Identify which cell holds the provided text, then report its [X, Y] central coordinate. 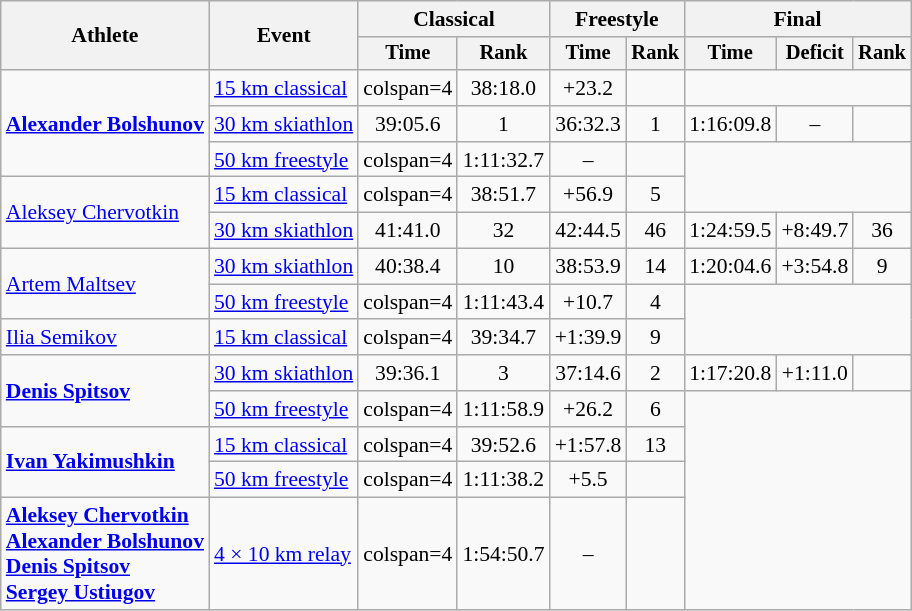
46 [655, 231]
1:17:20.8 [730, 373]
4 × 10 km relay [284, 554]
Athlete [105, 36]
4 [655, 302]
Aleksey ChervotkinAlexander BolshunovDenis SpitsovSergey Ustiugov [105, 554]
1:11:58.9 [503, 409]
1:11:43.4 [503, 302]
+56.9 [588, 195]
Deficit [814, 54]
39:36.1 [408, 373]
13 [655, 445]
6 [655, 409]
1:24:59.5 [730, 231]
Alexander Bolshunov [105, 124]
1:11:32.7 [503, 160]
+1:39.9 [588, 338]
10 [503, 267]
36 [882, 231]
Aleksey Chervotkin [105, 212]
+3:54.8 [814, 267]
Freestyle [617, 19]
32 [503, 231]
39:52.6 [503, 445]
41:41.0 [408, 231]
38:53.9 [588, 267]
Denis Spitsov [105, 390]
Final [798, 19]
+5.5 [588, 480]
39:34.7 [503, 338]
3 [503, 373]
+8:49.7 [814, 231]
1:20:04.6 [730, 267]
36:32.3 [588, 124]
42:44.5 [588, 231]
1:54:50.7 [503, 554]
+1:11.0 [814, 373]
37:14.6 [588, 373]
+23.2 [588, 88]
38:51.7 [503, 195]
39:05.6 [408, 124]
38:18.0 [503, 88]
+26.2 [588, 409]
Ivan Yakimushkin [105, 462]
Event [284, 36]
+1:57.8 [588, 445]
Ilia Semikov [105, 338]
+10.7 [588, 302]
5 [655, 195]
Classical [454, 19]
1:16:09.8 [730, 124]
Artem Maltsev [105, 284]
1:11:38.2 [503, 480]
2 [655, 373]
14 [655, 267]
40:38.4 [408, 267]
